For the text-containing cell, return its midpoint in [x, y] coordinate format. 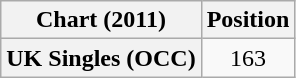
UK Singles (OCC) [101, 58]
Chart (2011) [101, 20]
Position [248, 20]
163 [248, 58]
